Provide the (X, Y) coordinate of the cell's center where the given text is located.  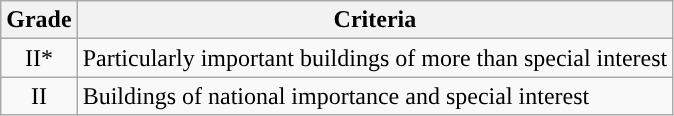
II* (39, 58)
Particularly important buildings of more than special interest (375, 58)
Grade (39, 20)
Criteria (375, 20)
II (39, 96)
Buildings of national importance and special interest (375, 96)
